Find where the given text appears and provide that cell's center as (X, Y) coordinate. 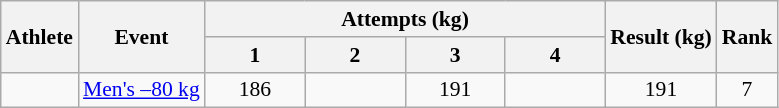
Athlete (40, 36)
Event (142, 36)
186 (255, 90)
4 (555, 55)
Men's –80 kg (142, 90)
Result (kg) (660, 36)
Rank (748, 36)
Attempts (kg) (405, 19)
2 (355, 55)
7 (748, 90)
3 (455, 55)
1 (255, 55)
